Scan for the cell matching the given text and deliver its (X, Y) coordinate at center. 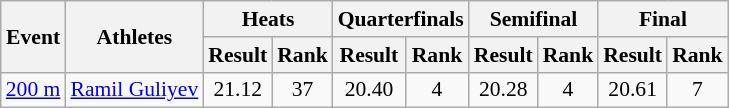
200 m (34, 90)
21.12 (238, 90)
Semifinal (534, 19)
Event (34, 36)
Athletes (134, 36)
Ramil Guliyev (134, 90)
Quarterfinals (401, 19)
20.28 (504, 90)
20.40 (369, 90)
7 (698, 90)
20.61 (632, 90)
Heats (268, 19)
37 (302, 90)
Final (662, 19)
